Detect which cell encompasses the target text, then output its [X, Y] center coordinate. 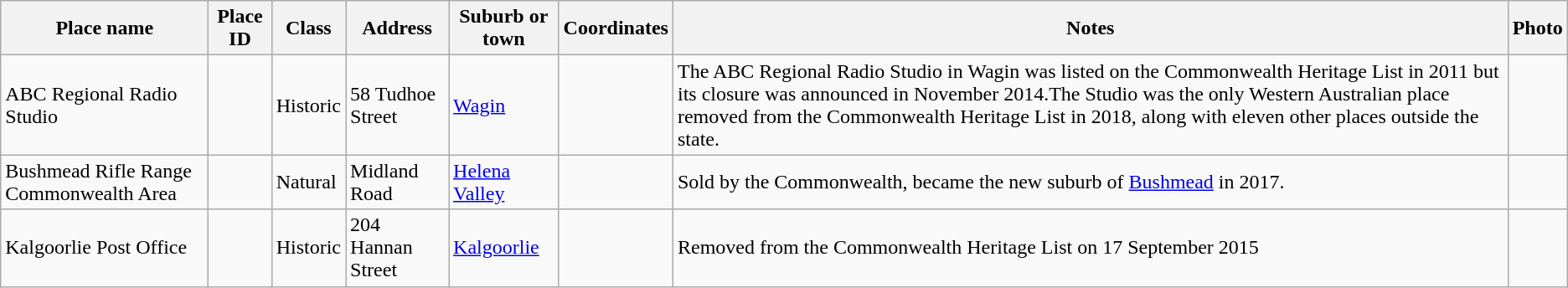
Address [397, 28]
Midland Road [397, 183]
204 Hannan Street [397, 248]
ABC Regional Radio Studio [105, 105]
Kalgoorlie Post Office [105, 248]
Suburb or town [504, 28]
Wagin [504, 105]
Removed from the Commonwealth Heritage List on 17 September 2015 [1091, 248]
Helena Valley [504, 183]
Sold by the Commonwealth, became the new suburb of Bushmead in 2017. [1091, 183]
Photo [1538, 28]
Bushmead Rifle Range Commonwealth Area [105, 183]
Place name [105, 28]
Notes [1091, 28]
Coordinates [616, 28]
Kalgoorlie [504, 248]
Natural [308, 183]
Class [308, 28]
58 Tudhoe Street [397, 105]
Place ID [240, 28]
